Determine the (x, y) coordinate at the center of the cell enclosing the given text.  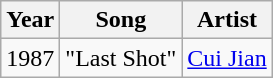
"Last Shot" (121, 58)
1987 (30, 58)
Song (121, 20)
Cui Jian (227, 58)
Artist (227, 20)
Year (30, 20)
